For the text-containing cell, return its midpoint in (X, Y) coordinate format. 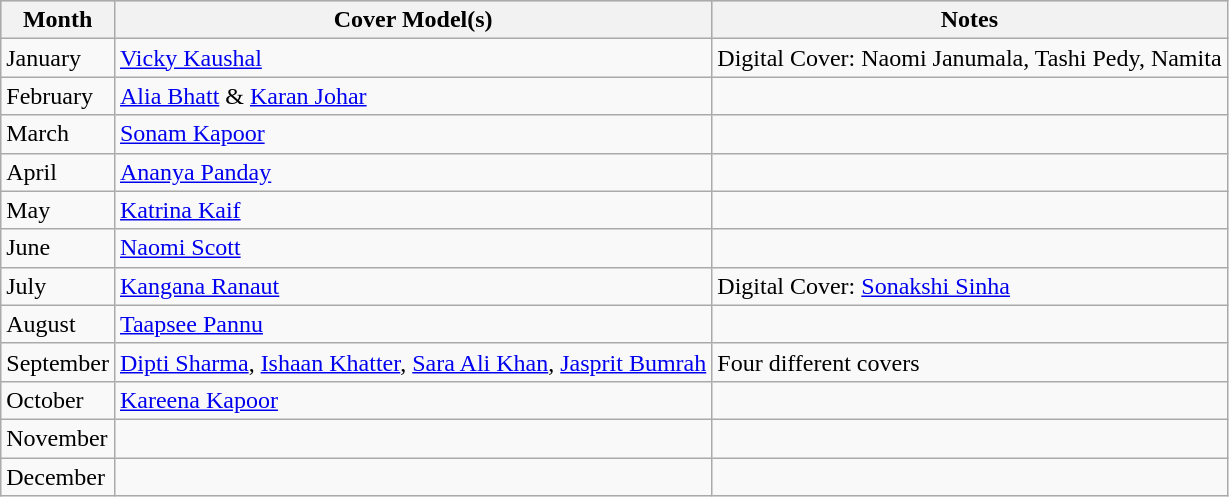
Vicky Kaushal (412, 58)
Notes (970, 20)
February (58, 96)
Digital Cover: Sonakshi Sinha (970, 286)
July (58, 286)
Cover Model(s) (412, 20)
Naomi Scott (412, 248)
October (58, 400)
Taapsee Pannu (412, 324)
November (58, 438)
May (58, 210)
Ananya Panday (412, 172)
December (58, 477)
March (58, 134)
September (58, 362)
Dipti Sharma, Ishaan Khatter, Sara Ali Khan, Jasprit Bumrah (412, 362)
August (58, 324)
June (58, 248)
April (58, 172)
Sonam Kapoor (412, 134)
Kangana Ranaut (412, 286)
January (58, 58)
Month (58, 20)
Katrina Kaif (412, 210)
Alia Bhatt & Karan Johar (412, 96)
Four different covers (970, 362)
Digital Cover: Naomi Janumala, Tashi Pedy, Namita (970, 58)
Kareena Kapoor (412, 400)
